Return (X, Y) of the center of cell containing provided text 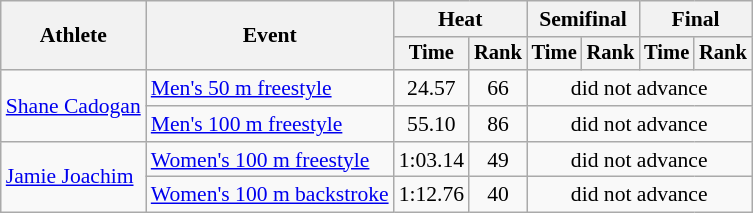
Men's 100 m freestyle (270, 124)
Athlete (74, 36)
Shane Cadogan (74, 106)
Event (270, 36)
40 (498, 195)
49 (498, 160)
Men's 50 m freestyle (270, 88)
1:03.14 (432, 160)
Jamie Joachim (74, 178)
Final (695, 19)
Heat (460, 19)
55.10 (432, 124)
24.57 (432, 88)
66 (498, 88)
Women's 100 m freestyle (270, 160)
86 (498, 124)
Women's 100 m backstroke (270, 195)
Semifinal (583, 19)
1:12.76 (432, 195)
